Return (x, y) of the center of cell containing provided text 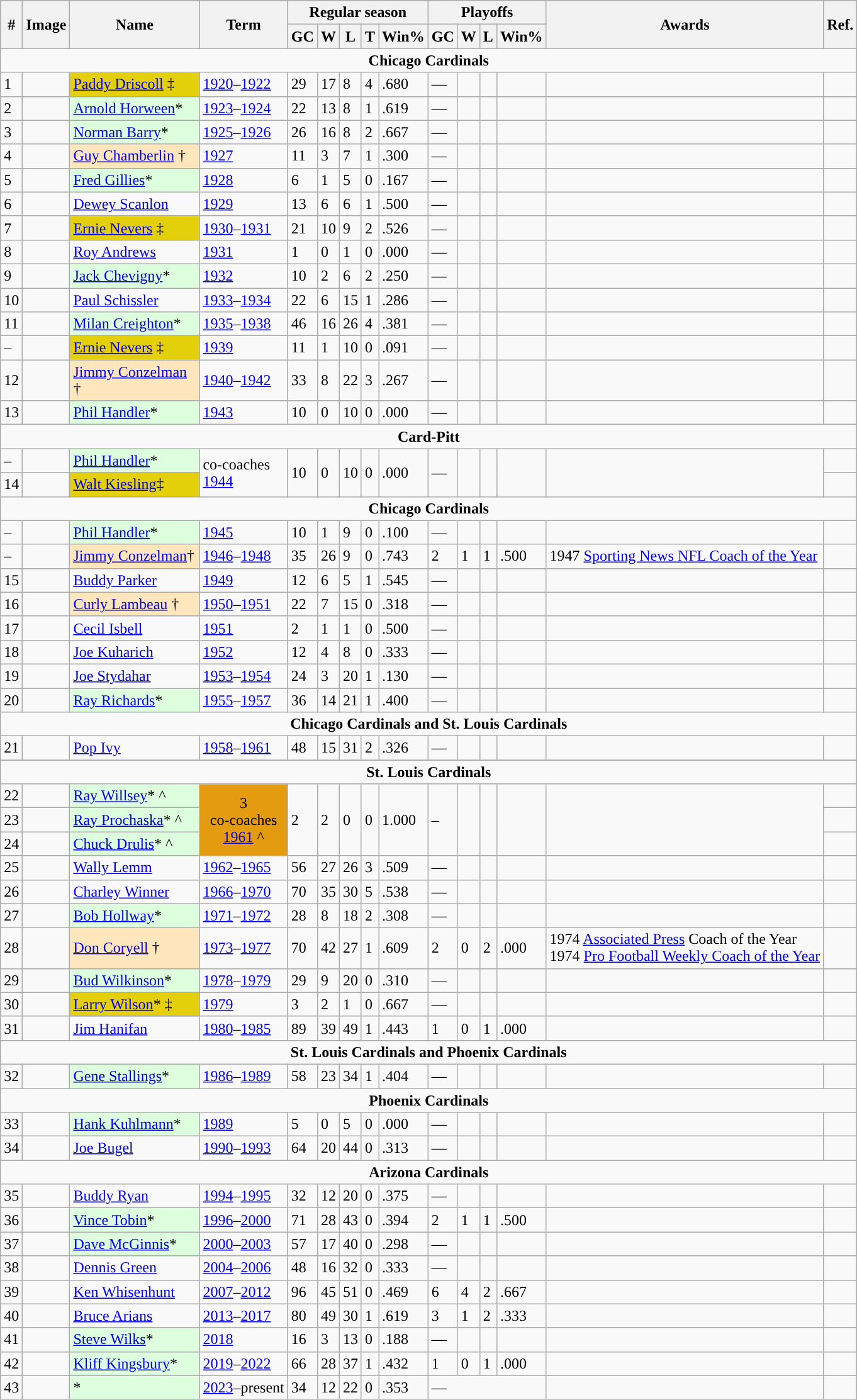
1996–2000 (244, 1220)
.400 (404, 700)
57 (302, 1244)
1950–1951 (244, 604)
Cecil Isbell (135, 628)
2019–2022 (244, 1364)
1978–1979 (244, 980)
.250 (404, 276)
Buddy Parker (135, 580)
Image (47, 25)
80 (302, 1316)
96 (302, 1292)
Don Coryell † (135, 948)
.091 (404, 348)
Fred Gillies* (135, 180)
Paddy Driscoll ‡ (135, 84)
Vince Tobin* (135, 1220)
.326 (404, 748)
Arnold Horween* (135, 108)
66 (302, 1364)
Charley Winner (135, 892)
.404 (404, 1076)
Dennis Green (135, 1268)
Bruce Arians (135, 1316)
56 (302, 868)
58 (302, 1076)
.300 (404, 156)
Term (244, 25)
.353 (404, 1387)
Joe Kuharich (135, 652)
Bud Wilkinson* (135, 980)
1971–1972 (244, 916)
51 (350, 1292)
41 (11, 1340)
.100 (404, 532)
1920–1922 (244, 84)
.286 (404, 300)
1932 (244, 276)
Pop Ivy (135, 748)
.381 (404, 324)
Buddy Ryan (135, 1196)
25 (11, 868)
1955–1957 (244, 700)
.375 (404, 1196)
38 (11, 1268)
T (370, 36)
Gene Stallings* (135, 1076)
Paul Schissler (135, 300)
Arizona Cardinals (429, 1172)
Joe Bugel (135, 1148)
45 (328, 1292)
2007–2012 (244, 1292)
1933–1934 (244, 300)
Ray Prochaska* ^ (135, 820)
Walt Kiesling‡ (135, 484)
1943 (244, 413)
* (135, 1387)
.313 (404, 1148)
Hank Kuhlmann* (135, 1124)
1973–1977 (244, 948)
89 (302, 1028)
Name (135, 25)
Ken Whisenhunt (135, 1292)
46 (302, 324)
.167 (404, 180)
1980–1985 (244, 1028)
1923–1924 (244, 108)
1966–1970 (244, 892)
Milan Creighton* (135, 324)
.609 (404, 948)
1986–1989 (244, 1076)
2004–2006 (244, 1268)
Roy Andrews (135, 252)
Kliff Kingsbury* (135, 1364)
Jimmy Conzelman † (135, 380)
Awards (685, 25)
.680 (404, 84)
.188 (404, 1340)
.298 (404, 1244)
co-coaches1944 (244, 473)
Norman Barry* (135, 132)
.545 (404, 580)
1946–1948 (244, 556)
Ray Richards* (135, 700)
Ref. (841, 25)
.308 (404, 916)
1989 (244, 1124)
Dave McGinnis* (135, 1244)
.267 (404, 380)
19 (11, 676)
Curly Lambeau † (135, 604)
Phoenix Cardinals (429, 1100)
71 (302, 1220)
Jim Hanifan (135, 1028)
.394 (404, 1220)
1962–1965 (244, 868)
.318 (404, 604)
1974 Associated Press Coach of the Year1974 Pro Football Weekly Coach of the Year (685, 948)
1930–1931 (244, 228)
.743 (404, 556)
2023–present (244, 1387)
1.000 (404, 820)
1958–1961 (244, 748)
# (11, 25)
.130 (404, 676)
1935–1938 (244, 324)
Chicago Cardinals and St. Louis Cardinals (429, 724)
Card-Pitt (429, 437)
St. Louis Cardinals (429, 772)
2018 (244, 1340)
64 (302, 1148)
1979 (244, 1004)
1952 (244, 652)
.443 (404, 1028)
2000–2003 (244, 1244)
Playoffs (487, 13)
1945 (244, 532)
Chuck Drulis* ^ (135, 844)
Ray Willsey* ^ (135, 796)
.526 (404, 228)
Steve Wilks* (135, 1340)
1931 (244, 252)
44 (350, 1148)
Wally Lemm (135, 868)
Joe Stydahar (135, 676)
1949 (244, 580)
Larry Wilson* ‡ (135, 1004)
1940–1942 (244, 380)
Regular season (357, 13)
3 co-coaches1961 ^ (244, 820)
1994–1995 (244, 1196)
2013–2017 (244, 1316)
.432 (404, 1364)
Bob Hollway* (135, 916)
Guy Chamberlin † (135, 156)
.469 (404, 1292)
1951 (244, 628)
1947 Sporting News NFL Coach of the Year (685, 556)
Jack Chevigny* (135, 276)
Dewey Scanlon (135, 204)
1928 (244, 180)
1927 (244, 156)
.509 (404, 868)
.310 (404, 980)
1990–1993 (244, 1148)
.538 (404, 892)
Jimmy Conzelman† (135, 556)
St. Louis Cardinals and Phoenix Cardinals (429, 1052)
1939 (244, 348)
1929 (244, 204)
1953–1954 (244, 676)
1925–1926 (244, 132)
